For the text-containing cell, return its midpoint in (X, Y) coordinate format. 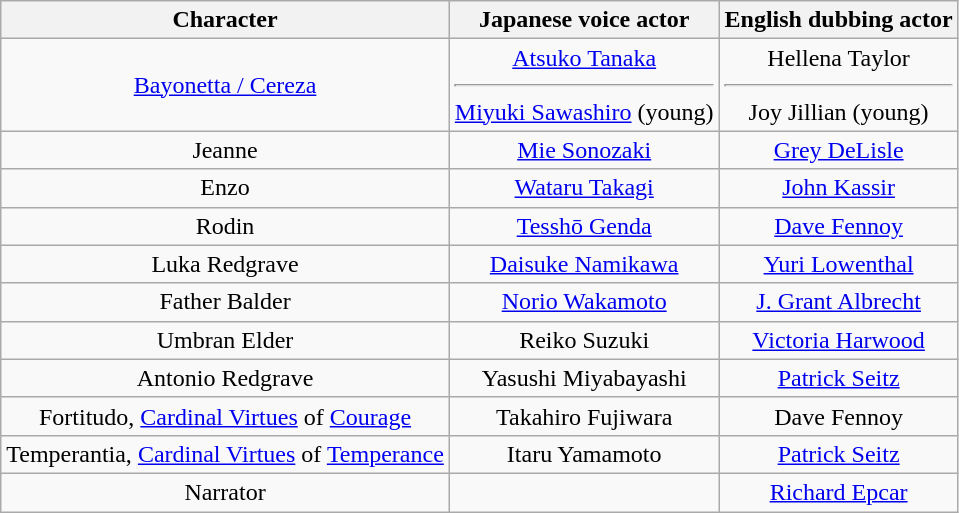
Jeanne (226, 150)
Father Balder (226, 302)
Atsuko TanakaMiyuki Sawashiro (young) (584, 85)
Mie Sonozaki (584, 150)
Norio Wakamoto (584, 302)
Reiko Suzuki (584, 340)
Takahiro Fujiwara (584, 416)
Narrator (226, 492)
Daisuke Namikawa (584, 264)
Grey DeLisle (838, 150)
Japanese voice actor (584, 20)
Antonio Redgrave (226, 378)
Bayonetta / Cereza (226, 85)
Character (226, 20)
Umbran Elder (226, 340)
J. Grant Albrecht (838, 302)
Hellena TaylorJoy Jillian (young) (838, 85)
Yuri Lowenthal (838, 264)
Tesshō Genda (584, 226)
John Kassir (838, 188)
Rodin (226, 226)
Enzo (226, 188)
Fortitudo, Cardinal Virtues of Courage (226, 416)
Luka Redgrave (226, 264)
English dubbing actor (838, 20)
Yasushi Miyabayashi (584, 378)
Itaru Yamamoto (584, 454)
Victoria Harwood (838, 340)
Richard Epcar (838, 492)
Temperantia, Cardinal Virtues of Temperance (226, 454)
Wataru Takagi (584, 188)
